Locate the cell with the specified text and output its [x, y] center coordinate. 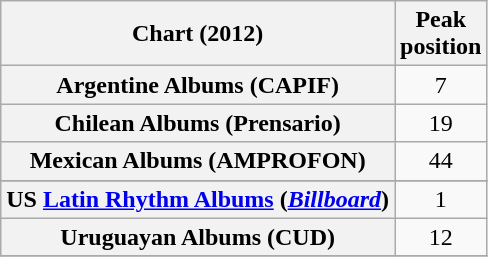
Mexican Albums (AMPROFON) [198, 161]
Argentine Albums (CAPIF) [198, 85]
Uruguayan Albums (CUD) [198, 237]
1 [441, 199]
44 [441, 161]
Chilean Albums (Prensario) [198, 123]
Chart (2012) [198, 34]
7 [441, 85]
Peakposition [441, 34]
12 [441, 237]
19 [441, 123]
US Latin Rhythm Albums (Billboard) [198, 199]
